Output the [x, y] coordinate of the center of the cell containing the given text.  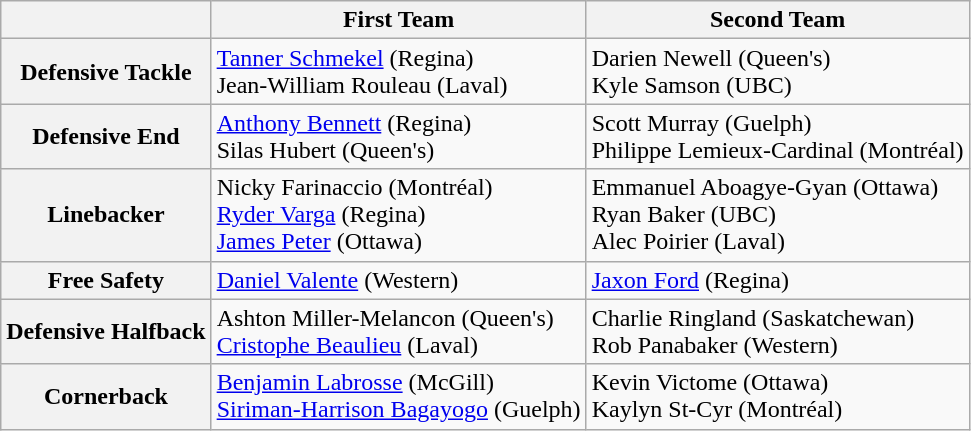
Darien Newell (Queen's)Kyle Samson (UBC) [778, 72]
Linebacker [106, 215]
Jaxon Ford (Regina) [778, 280]
Scott Murray (Guelph)Philippe Lemieux-Cardinal (Montréal) [778, 136]
Benjamin Labrosse (McGill)Siriman-Harrison Bagayogo (Guelph) [398, 396]
Kevin Victome (Ottawa)Kaylyn St-Cyr (Montréal) [778, 396]
Second Team [778, 20]
First Team [398, 20]
Defensive Halfback [106, 332]
Defensive Tackle [106, 72]
Anthony Bennett (Regina)Silas Hubert (Queen's) [398, 136]
Daniel Valente (Western) [398, 280]
Nicky Farinaccio (Montréal)Ryder Varga (Regina)James Peter (Ottawa) [398, 215]
Cornerback [106, 396]
Tanner Schmekel (Regina)Jean-William Rouleau (Laval) [398, 72]
Charlie Ringland (Saskatchewan)Rob Panabaker (Western) [778, 332]
Free Safety [106, 280]
Emmanuel Aboagye-Gyan (Ottawa)Ryan Baker (UBC)Alec Poirier (Laval) [778, 215]
Ashton Miller-Melancon (Queen's)Cristophe Beaulieu (Laval) [398, 332]
Defensive End [106, 136]
